Capture the cell that displays the provided text and extract its [X, Y] central coordinate. 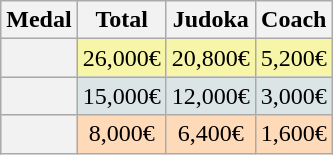
Coach [294, 20]
3,000€ [294, 96]
12,000€ [210, 96]
26,000€ [122, 58]
Total [122, 20]
1,600€ [294, 134]
8,000€ [122, 134]
6,400€ [210, 134]
Medal [39, 20]
Judoka [210, 20]
15,000€ [122, 96]
5,200€ [294, 58]
20,800€ [210, 58]
